Pinpoint the cell where the given text exists, returning its [X, Y] midpoint coordinate. 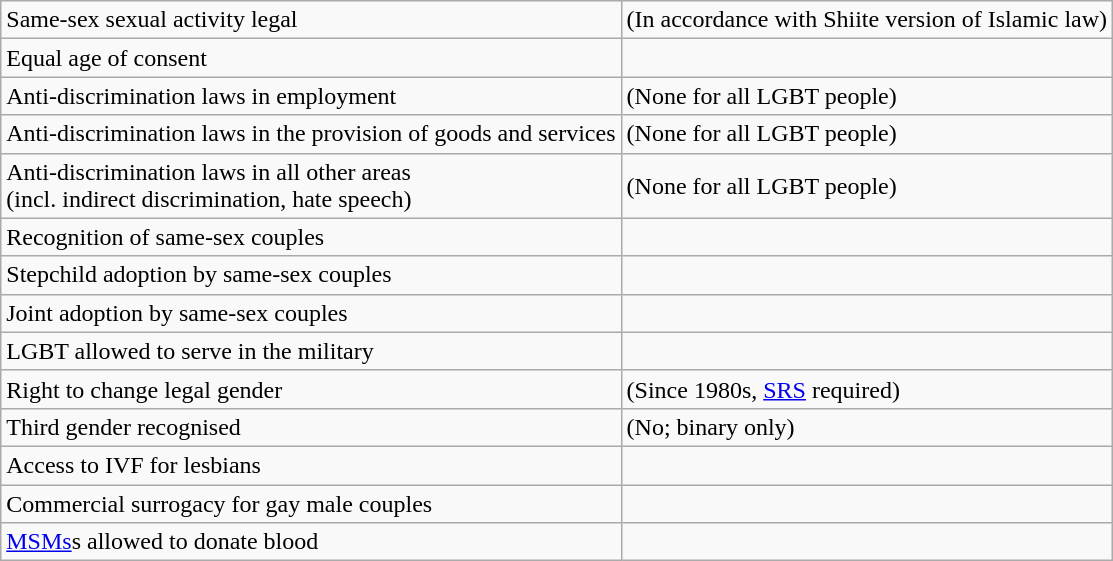
(No; binary only) [867, 427]
Access to IVF for lesbians [311, 465]
Anti-discrimination laws in employment [311, 96]
(In accordance with Shiite version of Islamic law) [867, 20]
MSMss allowed to donate blood [311, 542]
Right to change legal gender [311, 389]
Stepchild adoption by same-sex couples [311, 275]
(Since 1980s, SRS required) [867, 389]
Joint adoption by same-sex couples [311, 313]
Equal age of consent [311, 58]
LGBT allowed to serve in the military [311, 351]
Anti-discrimination laws in the provision of goods and services [311, 134]
Anti-discrimination laws in all other areas(incl. indirect discrimination, hate speech) [311, 186]
Third gender recognised [311, 427]
Same-sex sexual activity legal [311, 20]
Commercial surrogacy for gay male couples [311, 503]
Recognition of same-sex couples [311, 237]
